Locate the cell with the specified text and output its (x, y) center coordinate. 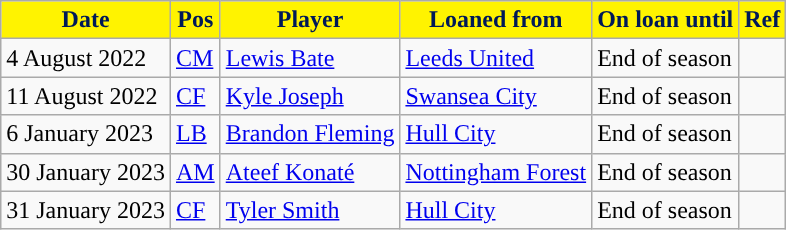
Tyler Smith (310, 210)
Ateef Konaté (310, 172)
30 January 2023 (86, 172)
Pos (195, 20)
Loaned from (496, 20)
Brandon Fleming (310, 134)
11 August 2022 (86, 96)
CM (195, 58)
6 January 2023 (86, 134)
Kyle Joseph (310, 96)
Leeds United (496, 58)
31 January 2023 (86, 210)
On loan until (666, 20)
Date (86, 20)
LB (195, 134)
Player (310, 20)
Lewis Bate (310, 58)
AM (195, 172)
Ref (762, 20)
Swansea City (496, 96)
Nottingham Forest (496, 172)
4 August 2022 (86, 58)
